Return the (x, y) coordinate for the center point of the cell that contains the specified text.  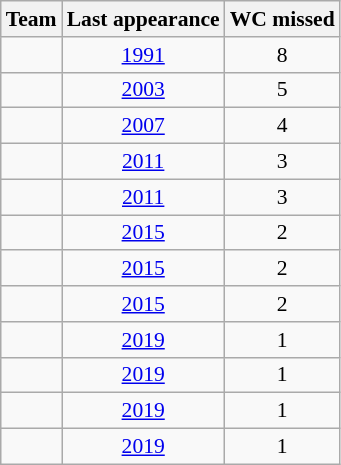
WC missed (282, 19)
4 (282, 126)
1991 (144, 55)
5 (282, 90)
8 (282, 55)
Last appearance (144, 19)
2007 (144, 126)
2003 (144, 90)
Team (32, 19)
